Identify which cell holds the provided text, then report its [x, y] central coordinate. 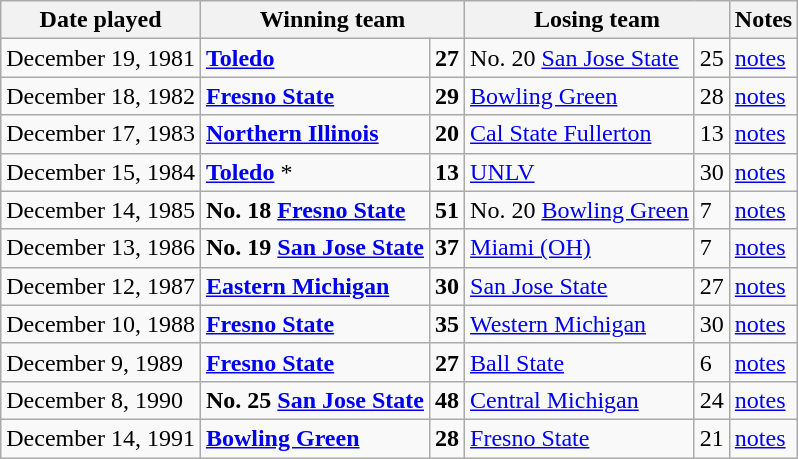
San Jose State [580, 286]
No. 20 Bowling Green [580, 210]
Northern Illinois [314, 134]
No. 18 Fresno State [314, 210]
December 8, 1990 [101, 400]
December 10, 1988 [101, 324]
December 12, 1987 [101, 286]
December 14, 1991 [101, 438]
29 [446, 96]
48 [446, 400]
6 [712, 362]
Date played [101, 20]
25 [712, 58]
UNLV [580, 172]
35 [446, 324]
No. 20 San Jose State [580, 58]
December 14, 1985 [101, 210]
Losing team [598, 20]
Winning team [332, 20]
24 [712, 400]
51 [446, 210]
Notes [763, 20]
Toledo * [314, 172]
Central Michigan [580, 400]
December 15, 1984 [101, 172]
37 [446, 248]
Western Michigan [580, 324]
December 13, 1986 [101, 248]
Eastern Michigan [314, 286]
20 [446, 134]
December 17, 1983 [101, 134]
Ball State [580, 362]
No. 19 San Jose State [314, 248]
Cal State Fullerton [580, 134]
Miami (OH) [580, 248]
No. 25 San Jose State [314, 400]
Toledo [314, 58]
December 19, 1981 [101, 58]
December 9, 1989 [101, 362]
December 18, 1982 [101, 96]
21 [712, 438]
